Return [x, y] of the center of cell containing provided text 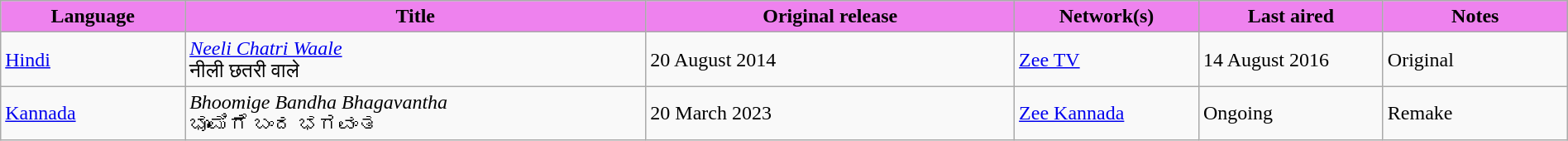
Network(s) [1107, 17]
Remake [1475, 113]
20 March 2023 [830, 113]
14 August 2016 [1290, 60]
Neeli Chatri Waale नीली छतरी वाले [415, 60]
Original [1475, 60]
Notes [1475, 17]
20 August 2014 [830, 60]
Kannada [93, 113]
Language [93, 17]
Bhoomige Bandha Bhagavantha ಭೂಮಿಗೆ ಬಂದ ಭಗವಂತ [415, 113]
Original release [830, 17]
Title [415, 17]
Ongoing [1290, 113]
Zee Kannada [1107, 113]
Zee TV [1107, 60]
Last aired [1290, 17]
Hindi [93, 60]
